Identify which cell holds the provided text, then report its [x, y] central coordinate. 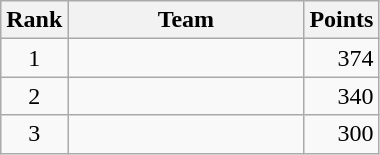
1 [34, 58]
340 [342, 96]
Team [186, 20]
Rank [34, 20]
3 [34, 134]
Points [342, 20]
300 [342, 134]
374 [342, 58]
2 [34, 96]
